Identify which cell holds the provided text, then report its [x, y] central coordinate. 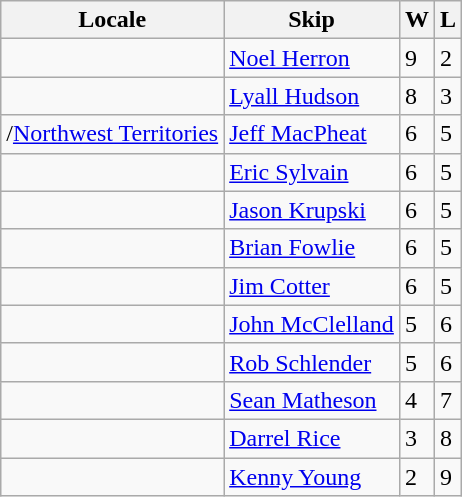
Sean Matheson [312, 400]
4 [416, 400]
Kenny Young [312, 477]
Jason Krupski [312, 210]
Eric Sylvain [312, 172]
Jeff MacPheat [312, 134]
Noel Herron [312, 58]
Darrel Rice [312, 438]
/Northwest Territories [112, 134]
L [448, 20]
John McClelland [312, 324]
Lyall Hudson [312, 96]
W [416, 20]
Rob Schlender [312, 362]
Skip [312, 20]
Brian Fowlie [312, 248]
Locale [112, 20]
Jim Cotter [312, 286]
7 [448, 400]
